Capture the cell that displays the provided text and extract its (x, y) central coordinate. 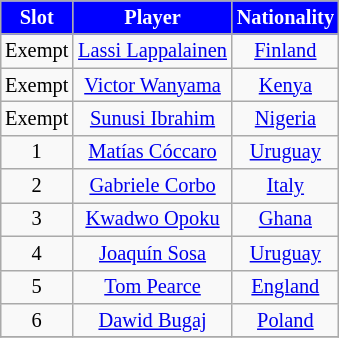
Kenya (286, 85)
Italy (286, 186)
Lassi Lappalainen (152, 51)
4 (36, 253)
Dawid Bugaj (152, 320)
3 (36, 219)
Joaquín Sosa (152, 253)
2 (36, 186)
England (286, 287)
Nigeria (286, 118)
Nationality (286, 17)
Ghana (286, 219)
Slot (36, 17)
Tom Pearce (152, 287)
Player (152, 17)
Finland (286, 51)
Sunusi Ibrahim (152, 118)
5 (36, 287)
Kwadwo Opoku (152, 219)
Poland (286, 320)
Gabriele Corbo (152, 186)
6 (36, 320)
1 (36, 152)
Matías Cóccaro (152, 152)
Victor Wanyama (152, 85)
